From the cell containing the given text, extract its center point as (x, y) coordinate. 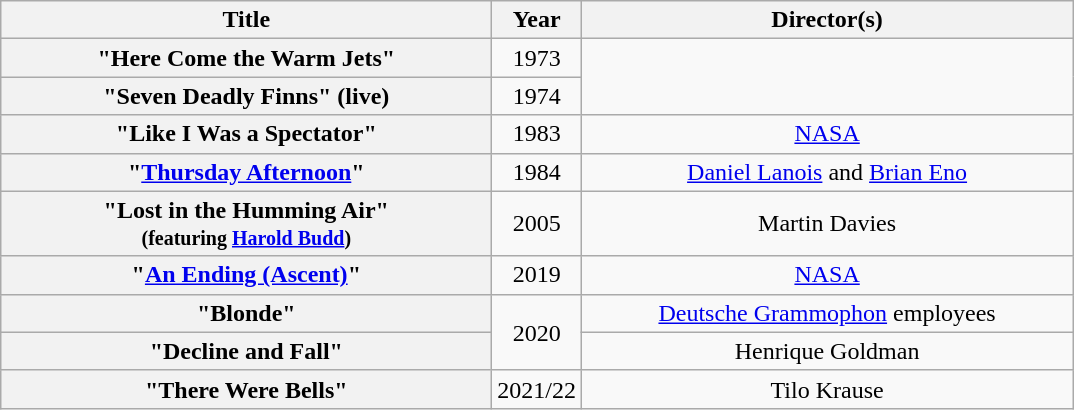
Martin Davies (828, 224)
1973 (537, 58)
"An Ending (Ascent)" (246, 275)
2020 (537, 332)
Tilo Krause (828, 389)
"Blonde" (246, 313)
Director(s) (828, 20)
"Seven Deadly Finns" (live) (246, 96)
Henrique Goldman (828, 351)
1983 (537, 134)
"Here Come the Warm Jets" (246, 58)
"There Were Bells" (246, 389)
"Lost in the Humming Air"(featuring Harold Budd) (246, 224)
2021/22 (537, 389)
Title (246, 20)
1984 (537, 172)
Daniel Lanois and Brian Eno (828, 172)
"Thursday Afternoon" (246, 172)
"Decline and Fall" (246, 351)
Year (537, 20)
2005 (537, 224)
2019 (537, 275)
1974 (537, 96)
Deutsche Grammophon employees (828, 313)
"Like I Was a Spectator" (246, 134)
